Find where the given text appears and provide that cell's center as (X, Y) coordinate. 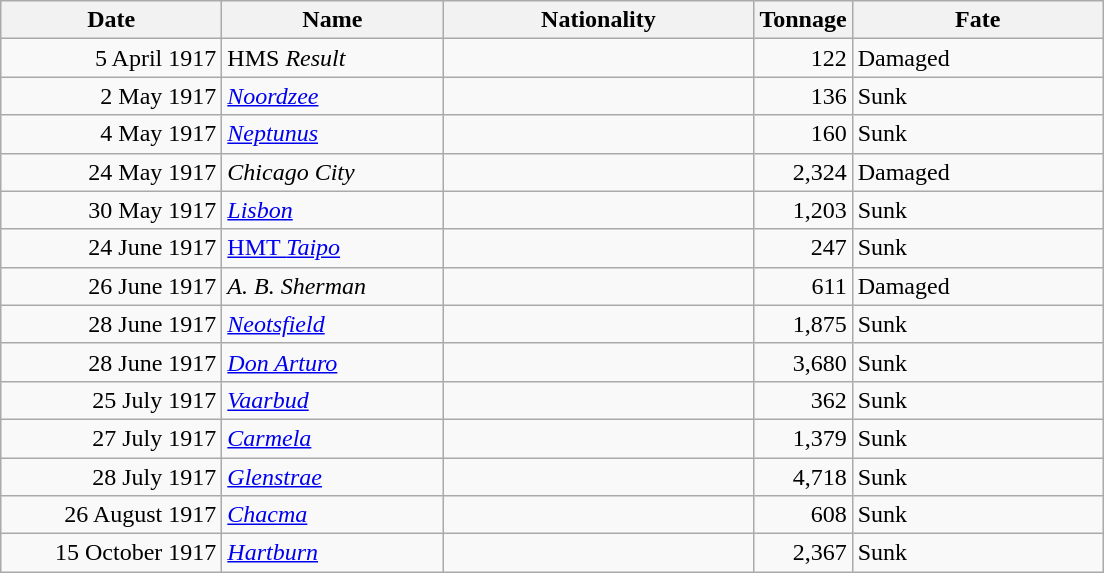
25 July 1917 (112, 400)
27 July 1917 (112, 438)
Nationality (598, 20)
Hartburn (332, 553)
Name (332, 20)
Tonnage (803, 20)
Date (112, 20)
28 July 1917 (112, 477)
611 (803, 286)
Glenstrae (332, 477)
2 May 1917 (112, 96)
247 (803, 248)
4 May 1917 (112, 134)
5 April 1917 (112, 58)
26 August 1917 (112, 515)
Chicago City (332, 172)
Carmela (332, 438)
136 (803, 96)
Chacma (332, 515)
HMS Result (332, 58)
1,203 (803, 210)
A. B. Sherman (332, 286)
HMT Taipo (332, 248)
4,718 (803, 477)
3,680 (803, 362)
2,367 (803, 553)
Fate (978, 20)
1,379 (803, 438)
24 June 1917 (112, 248)
24 May 1917 (112, 172)
15 October 1917 (112, 553)
Neptunus (332, 134)
Lisbon (332, 210)
608 (803, 515)
362 (803, 400)
Noordzee (332, 96)
30 May 1917 (112, 210)
160 (803, 134)
Don Arturo (332, 362)
2,324 (803, 172)
Neotsfield (332, 324)
1,875 (803, 324)
26 June 1917 (112, 286)
Vaarbud (332, 400)
122 (803, 58)
